Capture the cell that displays the provided text and extract its [x, y] central coordinate. 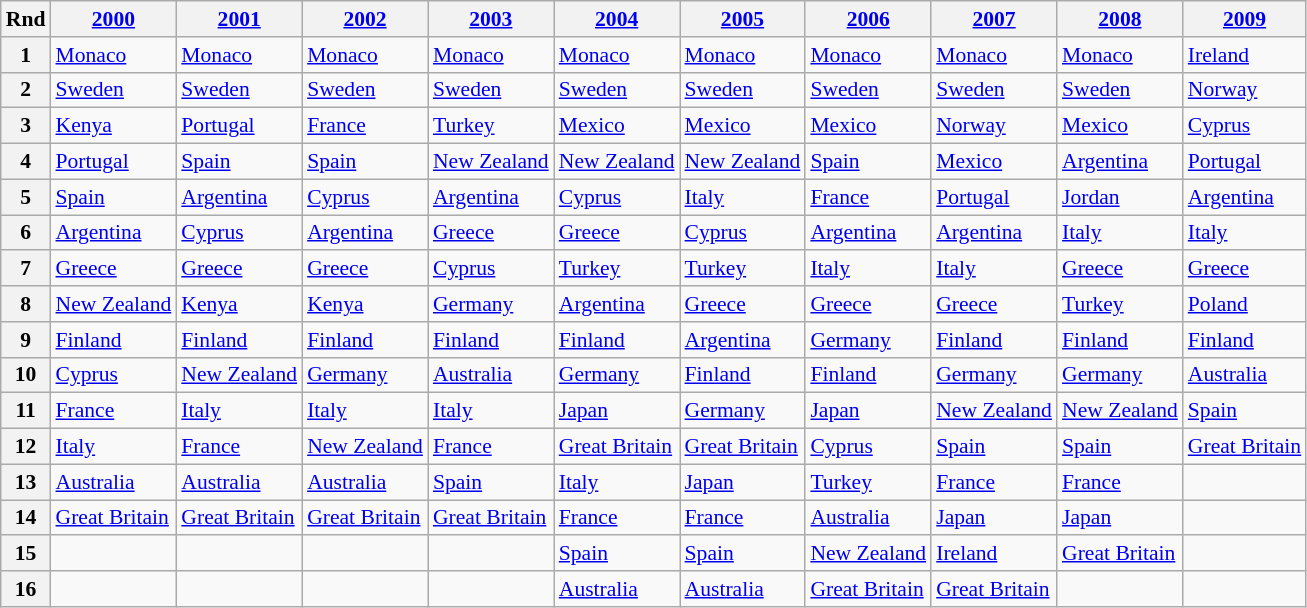
2002 [365, 19]
1 [26, 55]
Poland [1244, 304]
4 [26, 162]
2004 [617, 19]
7 [26, 269]
14 [26, 518]
5 [26, 197]
15 [26, 554]
16 [26, 589]
9 [26, 340]
2 [26, 90]
6 [26, 233]
11 [26, 411]
3 [26, 126]
10 [26, 375]
2006 [868, 19]
2005 [743, 19]
Rnd [26, 19]
2008 [1120, 19]
2009 [1244, 19]
2007 [994, 19]
12 [26, 447]
2001 [239, 19]
13 [26, 482]
8 [26, 304]
2003 [491, 19]
2000 [113, 19]
Jordan [1120, 197]
